Extract the [X, Y] coordinate from the center of the cell holding the provided text.  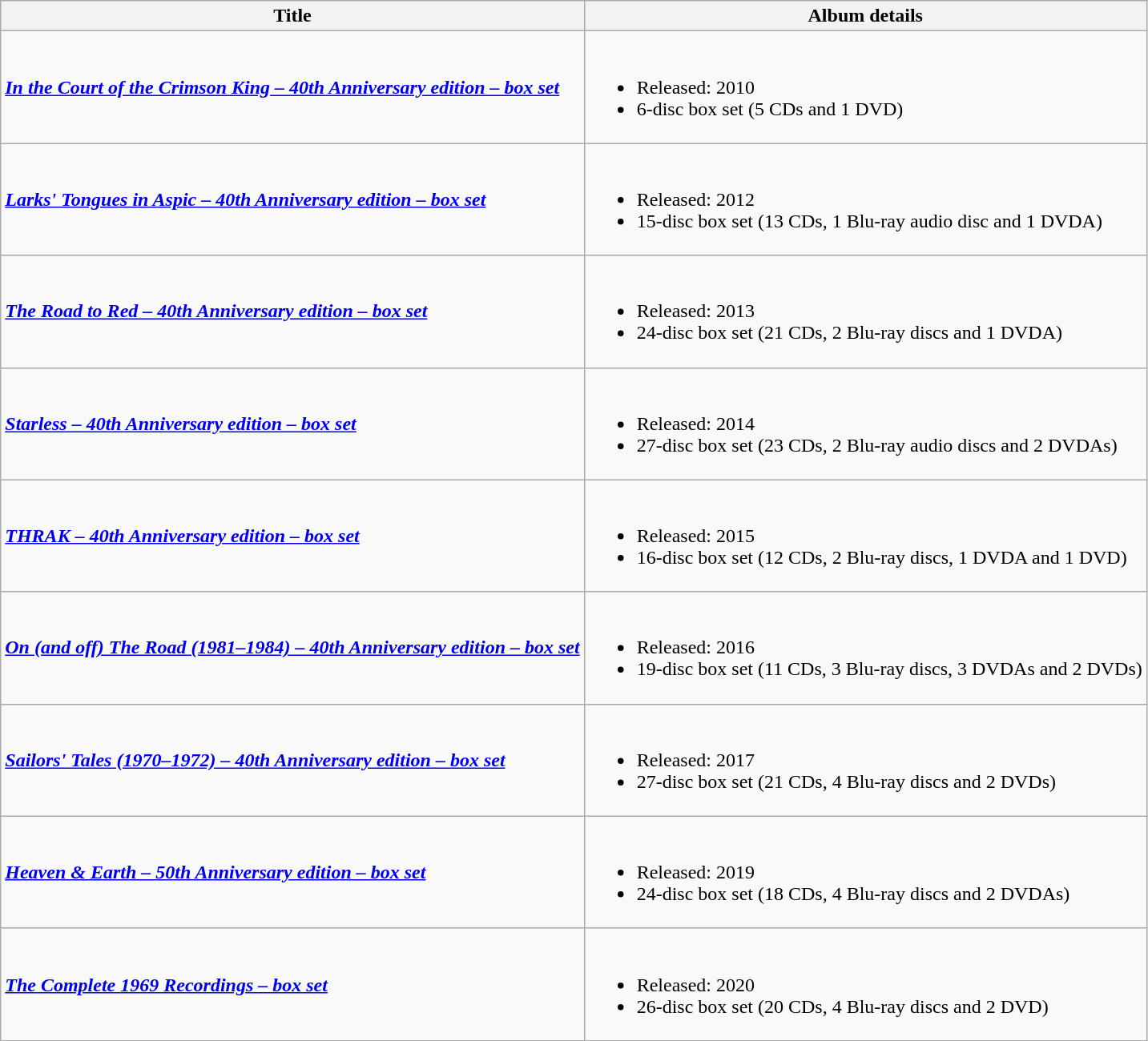
Starless – 40th Anniversary edition – box set [292, 424]
Album details [865, 16]
Released: 201619-disc box set (11 CDs, 3 Blu-ray discs, 3 DVDAs and 2 DVDs) [865, 648]
Released: 20106-disc box set (5 CDs and 1 DVD) [865, 87]
Released: 201324-disc box set (21 CDs, 2 Blu-ray discs and 1 DVDA) [865, 311]
Sailors' Tales (1970–1972) – 40th Anniversary edition – box set [292, 760]
In the Court of the Crimson King – 40th Anniversary edition – box set [292, 87]
Larks' Tongues in Aspic – 40th Anniversary edition – box set [292, 199]
On (and off) The Road (1981–1984) – 40th Anniversary edition – box set [292, 648]
Released: 201516-disc box set (12 CDs, 2 Blu-ray discs, 1 DVDA and 1 DVD) [865, 536]
Released: 201727-disc box set (21 CDs, 4 Blu-ray discs and 2 DVDs) [865, 760]
Heaven & Earth – 50th Anniversary edition – box set [292, 872]
The Complete 1969 Recordings – box set [292, 984]
The Road to Red – 40th Anniversary edition – box set [292, 311]
Released: 201215-disc box set (13 CDs, 1 Blu-ray audio disc and 1 DVDA) [865, 199]
Released: 202026-disc box set (20 CDs, 4 Blu-ray discs and 2 DVD) [865, 984]
Released: 201427-disc box set (23 CDs, 2 Blu-ray audio discs and 2 DVDAs) [865, 424]
Released: 201924-disc box set (18 CDs, 4 Blu-ray discs and 2 DVDAs) [865, 872]
THRAK – 40th Anniversary edition – box set [292, 536]
Title [292, 16]
